For the text-containing cell, return its midpoint in (x, y) coordinate format. 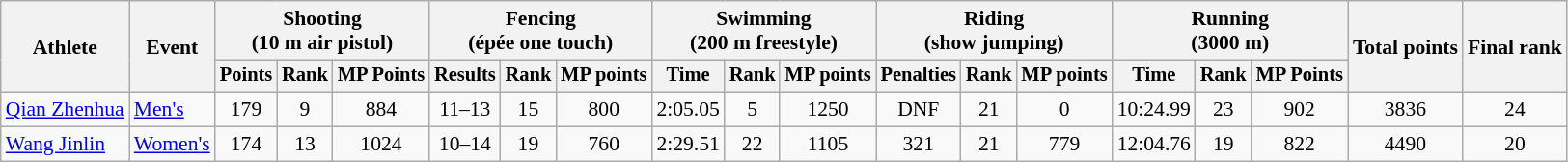
0 (1063, 110)
22 (753, 145)
902 (1300, 110)
779 (1063, 145)
321 (919, 145)
Results (465, 76)
Qian Zhenhua (66, 110)
11–13 (465, 110)
1024 (381, 145)
884 (381, 110)
5 (753, 110)
DNF (919, 110)
179 (246, 110)
760 (604, 145)
Total points (1405, 46)
10–14 (465, 145)
20 (1515, 145)
1250 (828, 110)
12:04.76 (1154, 145)
Event (172, 46)
Athlete (66, 46)
Swimming(200 m freestyle) (763, 31)
9 (305, 110)
Women's (172, 145)
1105 (828, 145)
Fencing(épée one touch) (540, 31)
Points (246, 76)
Wang Jinlin (66, 145)
2:05.05 (687, 110)
Final rank (1515, 46)
Penalties (919, 76)
Riding(show jumping) (994, 31)
23 (1224, 110)
800 (604, 110)
15 (529, 110)
Men's (172, 110)
822 (1300, 145)
3836 (1405, 110)
2:29.51 (687, 145)
10:24.99 (1154, 110)
Shooting(10 m air pistol) (322, 31)
24 (1515, 110)
174 (246, 145)
4490 (1405, 145)
Running(3000 m) (1230, 31)
13 (305, 145)
